Capture the cell that displays the provided text and extract its (x, y) central coordinate. 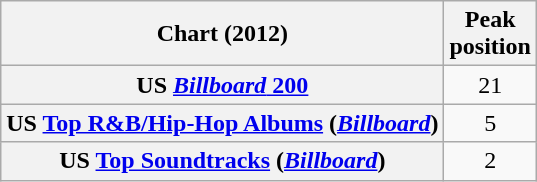
Peakposition (490, 34)
5 (490, 123)
US Top R&B/Hip-Hop Albums (Billboard) (222, 123)
21 (490, 85)
2 (490, 161)
Chart (2012) (222, 34)
US Top Soundtracks (Billboard) (222, 161)
US Billboard 200 (222, 85)
